Search for the cell housing the specified text and yield its [X, Y] center coordinate. 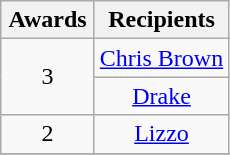
Awards [48, 20]
Drake [161, 96]
Recipients [161, 20]
Chris Brown [161, 58]
3 [48, 77]
2 [48, 134]
Lizzo [161, 134]
